Search for the cell housing the specified text and yield its (X, Y) center coordinate. 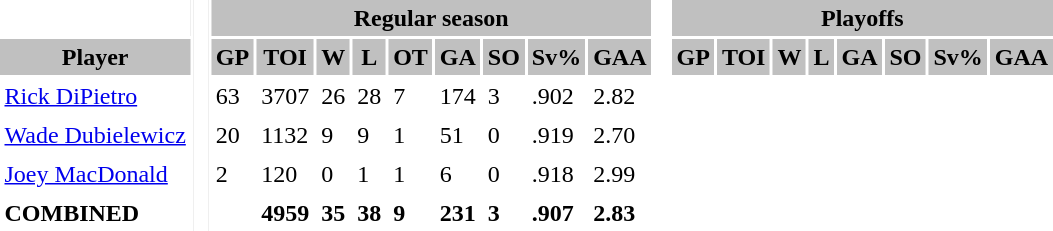
2.99 (620, 174)
4959 (286, 213)
51 (458, 135)
20 (232, 135)
7 (411, 96)
.918 (556, 174)
2.70 (620, 135)
35 (334, 213)
1132 (286, 135)
.907 (556, 213)
Joey MacDonald (95, 174)
6 (458, 174)
OT (411, 57)
63 (232, 96)
Playoffs (862, 18)
120 (286, 174)
231 (458, 213)
3707 (286, 96)
Regular season (431, 18)
Wade Dubielewicz (95, 135)
Rick DiPietro (95, 96)
26 (334, 96)
2.82 (620, 96)
28 (370, 96)
2 (232, 174)
.902 (556, 96)
.919 (556, 135)
2.83 (620, 213)
COMBINED (95, 213)
Player (95, 57)
38 (370, 213)
174 (458, 96)
